Determine the (x, y) coordinate at the center of the cell enclosing the given text.  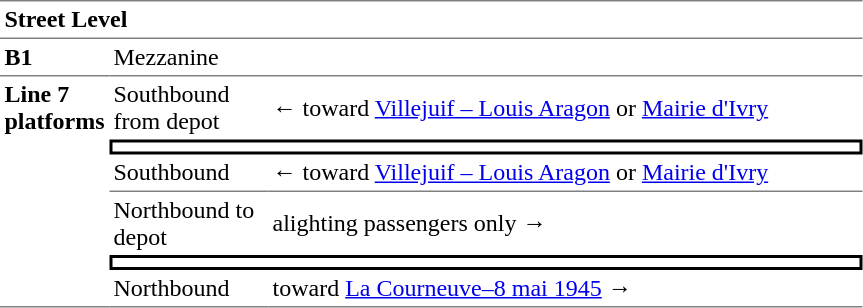
Line 7 platforms (54, 192)
Southbound from depot (188, 108)
Southbound (188, 173)
Street Level (431, 20)
toward La Courneuve–8 mai 1945 → (565, 289)
B1 (54, 58)
Northbound to depot (188, 224)
alighting passengers only → (565, 224)
Mezzanine (486, 58)
Northbound (188, 289)
